Scan for the cell matching the given text and deliver its (x, y) coordinate at center. 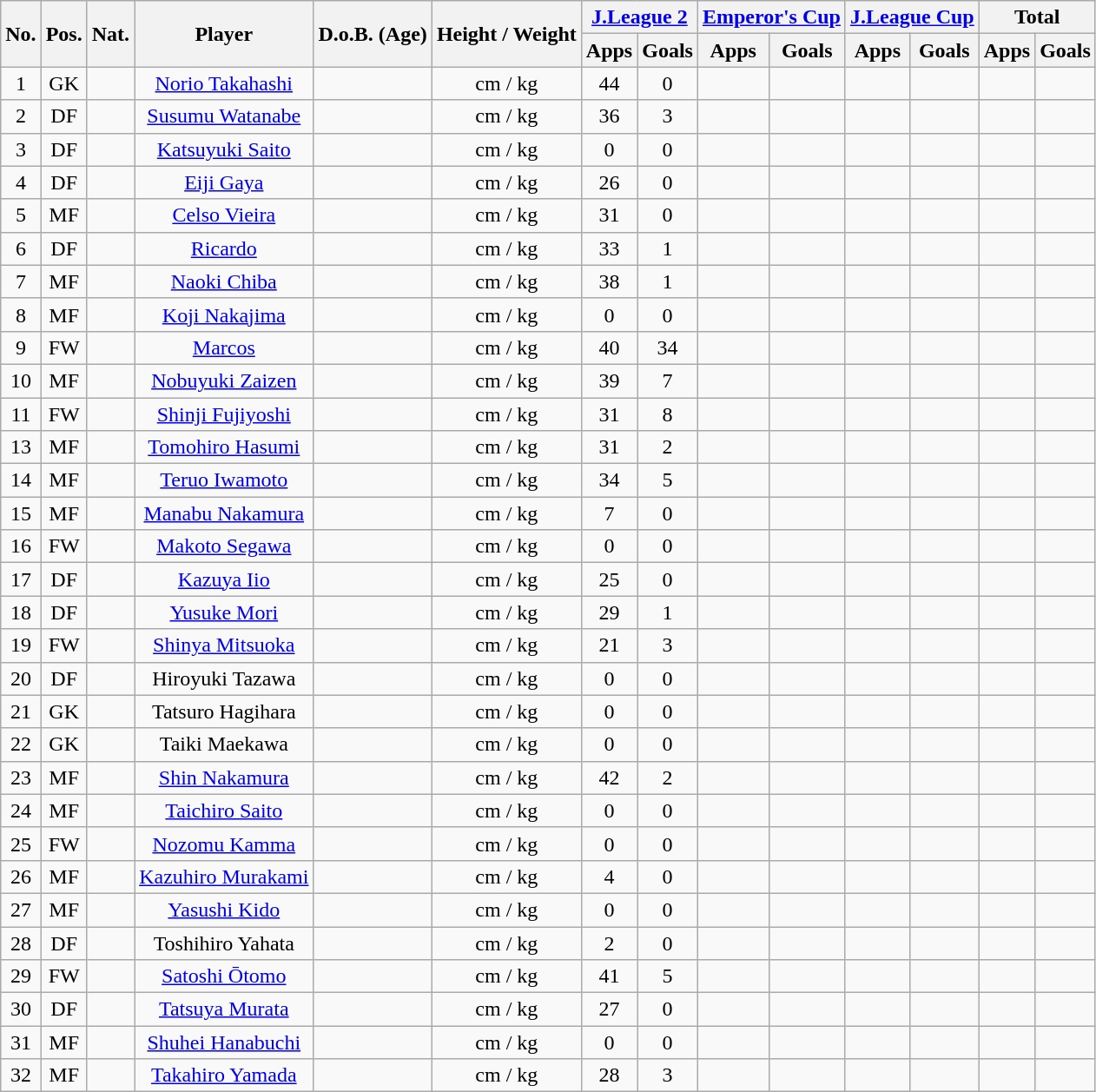
Nat. (110, 34)
16 (21, 546)
33 (609, 248)
39 (609, 381)
13 (21, 447)
44 (609, 83)
30 (21, 1009)
Naoki Chiba (224, 281)
17 (21, 579)
6 (21, 248)
Yusuke Mori (224, 612)
Makoto Segawa (224, 546)
Ricardo (224, 248)
23 (21, 778)
J.League Cup (912, 17)
Kazuhiro Murakami (224, 877)
42 (609, 778)
Eiji Gaya (224, 182)
Celso Vieira (224, 215)
Teruo Iwamoto (224, 480)
41 (609, 976)
J.League 2 (639, 17)
10 (21, 381)
Nobuyuki Zaizen (224, 381)
No. (21, 34)
Tatsuya Murata (224, 1009)
Toshihiro Yahata (224, 943)
Tomohiro Hasumi (224, 447)
19 (21, 645)
11 (21, 414)
Koji Nakajima (224, 314)
Shuhei Hanabuchi (224, 1042)
Hiroyuki Tazawa (224, 678)
Manabu Nakamura (224, 513)
D.o.B. (Age) (373, 34)
Pos. (64, 34)
Satoshi Ōtomo (224, 976)
Takahiro Yamada (224, 1075)
15 (21, 513)
Emperor's Cup (771, 17)
Shinya Mitsuoka (224, 645)
40 (609, 347)
Taiki Maekawa (224, 745)
Player (224, 34)
Susumu Watanabe (224, 116)
20 (21, 678)
22 (21, 745)
36 (609, 116)
Kazuya Iio (224, 579)
24 (21, 811)
Shin Nakamura (224, 778)
38 (609, 281)
Height / Weight (506, 34)
14 (21, 480)
Nozomu Kamma (224, 844)
32 (21, 1075)
Total (1037, 17)
18 (21, 612)
Shinji Fujiyoshi (224, 414)
Katsuyuki Saito (224, 149)
Marcos (224, 347)
Taichiro Saito (224, 811)
Tatsuro Hagihara (224, 711)
9 (21, 347)
Yasushi Kido (224, 910)
Norio Takahashi (224, 83)
